Return the (X, Y) coordinate for the center point of the cell that contains the specified text.  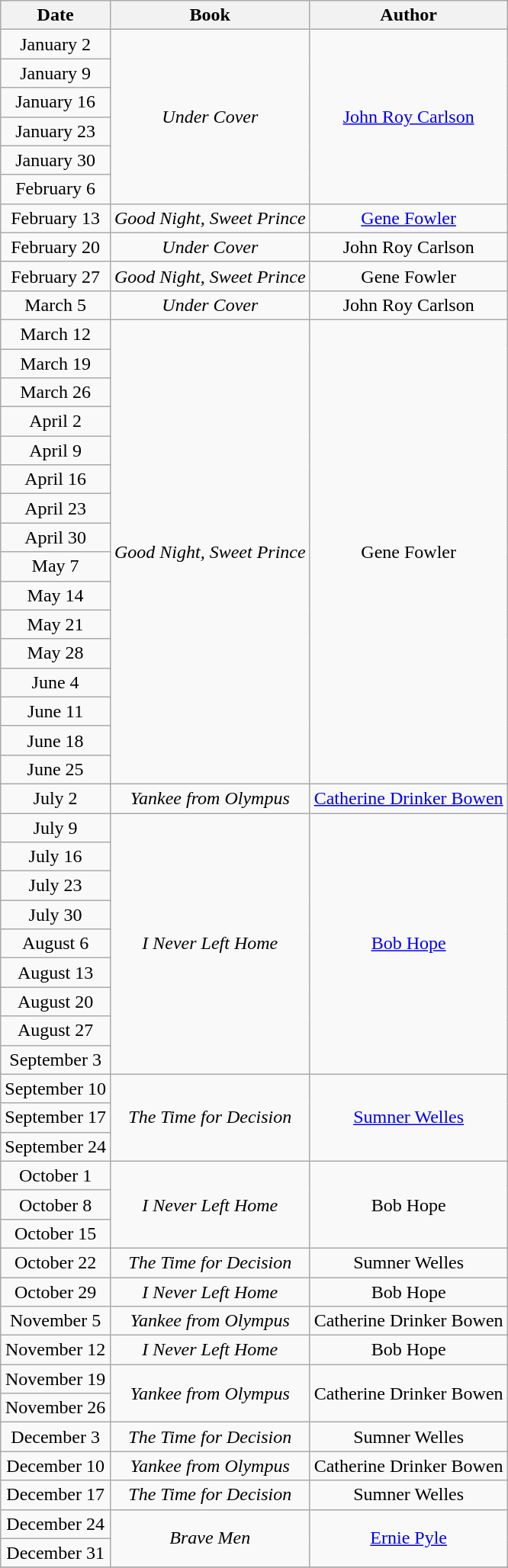
February 20 (56, 247)
November 5 (56, 1321)
February 13 (56, 218)
September 24 (56, 1146)
Date (56, 15)
March 26 (56, 393)
March 19 (56, 364)
July 16 (56, 857)
July 23 (56, 886)
September 10 (56, 1089)
October 1 (56, 1175)
July 30 (56, 915)
August 6 (56, 944)
March 12 (56, 334)
April 9 (56, 451)
Ernie Pyle (409, 1538)
May 7 (56, 566)
May 14 (56, 595)
October 8 (56, 1204)
Author (409, 15)
May 28 (56, 653)
December 3 (56, 1437)
January 23 (56, 131)
March 5 (56, 305)
October 15 (56, 1233)
January 16 (56, 102)
December 24 (56, 1524)
August 13 (56, 973)
September 3 (56, 1060)
May 21 (56, 624)
November 19 (56, 1379)
June 18 (56, 740)
April 23 (56, 508)
April 2 (56, 422)
October 29 (56, 1292)
June 11 (56, 711)
October 22 (56, 1262)
August 27 (56, 1031)
December 17 (56, 1495)
June 25 (56, 769)
February 6 (56, 189)
August 20 (56, 1002)
February 27 (56, 276)
December 31 (56, 1553)
April 16 (56, 479)
September 17 (56, 1117)
January 9 (56, 73)
June 4 (56, 682)
November 12 (56, 1350)
April 30 (56, 537)
Book (210, 15)
July 9 (56, 827)
December 10 (56, 1466)
July 2 (56, 798)
January 30 (56, 160)
Brave Men (210, 1538)
November 26 (56, 1408)
January 2 (56, 44)
